Locate the cell with the specified text and output its [x, y] center coordinate. 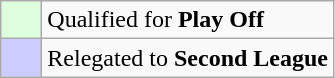
Qualified for Play Off [188, 20]
Relegated to Second League [188, 58]
